Determine the (X, Y) coordinate at the center of the cell enclosing the given text.  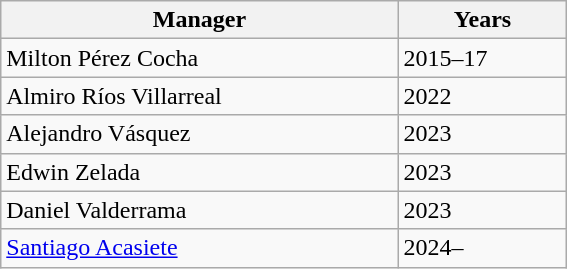
Manager (200, 20)
Daniel Valderrama (200, 210)
2024– (482, 248)
Almiro Ríos Villarreal (200, 96)
Years (482, 20)
2015–17 (482, 58)
Milton Pérez Cocha (200, 58)
Alejandro Vásquez (200, 134)
2022 (482, 96)
Edwin Zelada (200, 172)
Santiago Acasiete (200, 248)
